Return the [x, y] coordinate for the center point of the cell that contains the specified text.  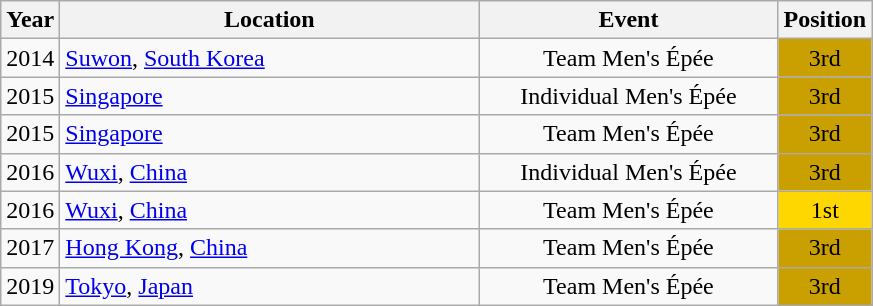
Tokyo, Japan [270, 286]
Hong Kong, China [270, 248]
Suwon, South Korea [270, 58]
2019 [30, 286]
1st [825, 210]
2014 [30, 58]
Year [30, 20]
Event [628, 20]
Position [825, 20]
Location [270, 20]
2017 [30, 248]
